For the text-containing cell, return its midpoint in [x, y] coordinate format. 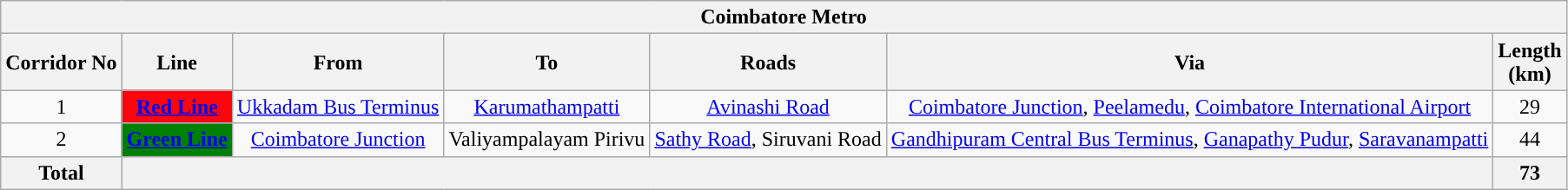
Sathy Road, Siruvani Road [768, 140]
44 [1530, 140]
Coimbatore Junction, Peelamedu, Coimbatore International Airport [1190, 107]
Karumathampatti [547, 107]
Green Line [177, 140]
2 [61, 140]
Coimbatore Junction [338, 140]
Ukkadam Bus Terminus [338, 107]
Corridor No [61, 62]
Via [1190, 62]
Valiyampalayam Pirivu [547, 140]
73 [1530, 173]
Roads [768, 62]
Red Line [177, 107]
Length(km) [1530, 62]
Line [177, 62]
Gandhipuram Central Bus Terminus, Ganapathy Pudur, Saravanampatti [1190, 140]
To [547, 62]
Avinashi Road [768, 107]
Coimbatore Metro [784, 17]
29 [1530, 107]
Total [61, 173]
1 [61, 107]
From [338, 62]
